Return the (x, y) coordinate for the center point of the cell that contains the specified text.  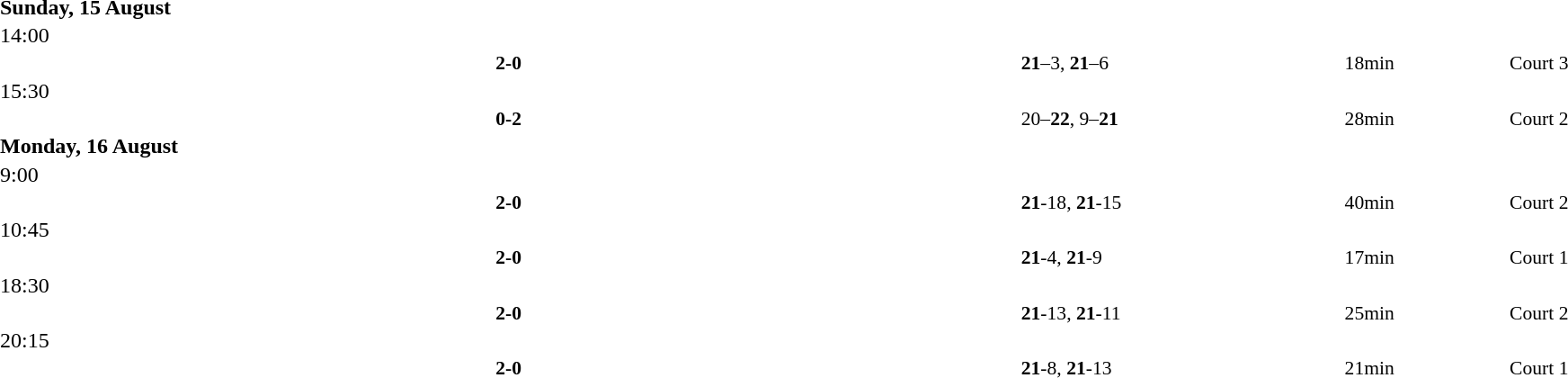
20–22, 9–21 (1180, 119)
21–3, 21–6 (1180, 63)
40min (1425, 202)
25min (1425, 313)
17min (1425, 257)
0-2 (509, 119)
18min (1425, 63)
21-18, 21-15 (1180, 202)
21-4, 21-9 (1180, 257)
28min (1425, 119)
21-13, 21-11 (1180, 313)
